Determine the [x, y] coordinate at the center of the cell enclosing the given text.  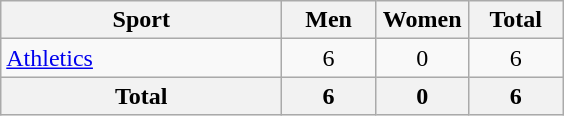
Sport [142, 20]
Athletics [142, 58]
Men [329, 20]
Women [422, 20]
